Output the [x, y] coordinate of the center of the cell containing the given text.  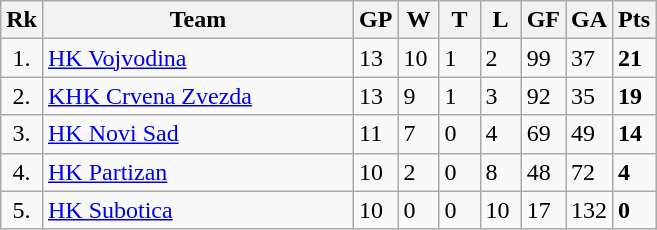
21 [634, 58]
GP [376, 20]
T [460, 20]
4. [22, 172]
37 [590, 58]
92 [543, 96]
Rk [22, 20]
L [500, 20]
72 [590, 172]
KHK Crvena Zvezda [198, 96]
132 [590, 210]
11 [376, 134]
2. [22, 96]
8 [500, 172]
17 [543, 210]
7 [418, 134]
48 [543, 172]
69 [543, 134]
Team [198, 20]
HK Subotica [198, 210]
1. [22, 58]
GF [543, 20]
HK Novi Sad [198, 134]
GA [590, 20]
5. [22, 210]
99 [543, 58]
3. [22, 134]
Pts [634, 20]
9 [418, 96]
HK Vojvodina [198, 58]
35 [590, 96]
49 [590, 134]
19 [634, 96]
W [418, 20]
14 [634, 134]
3 [500, 96]
HK Partizan [198, 172]
